Search for the cell housing the specified text and yield its (x, y) center coordinate. 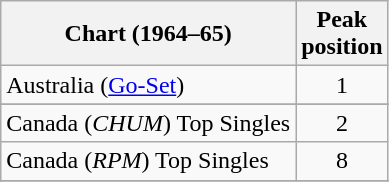
Australia (Go-Set) (148, 85)
Canada (RPM) Top Singles (148, 161)
Peakposition (342, 34)
Canada (CHUM) Top Singles (148, 123)
8 (342, 161)
1 (342, 85)
2 (342, 123)
Chart (1964–65) (148, 34)
